Return [x, y] of the center of cell containing provided text 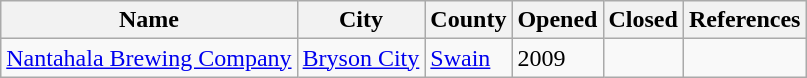
City [361, 20]
Bryson City [361, 58]
References [744, 20]
Swain [468, 58]
Closed [643, 20]
Name [149, 20]
Opened [558, 20]
Nantahala Brewing Company [149, 58]
County [468, 20]
2009 [558, 58]
